Return the (X, Y) coordinate for the center point of the cell that contains the specified text.  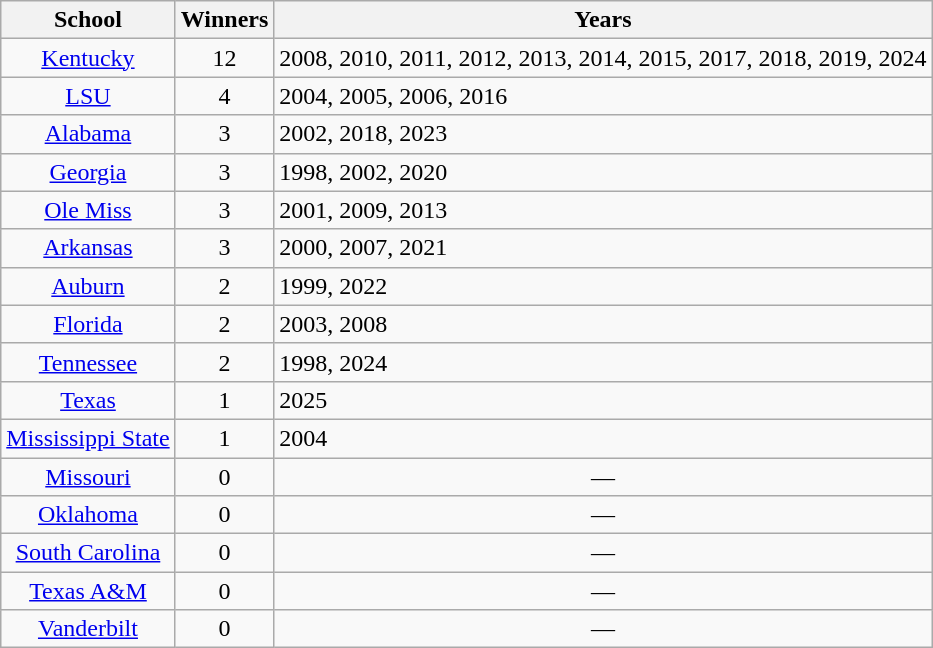
2008, 2010, 2011, 2012, 2013, 2014, 2015, 2017, 2018, 2019, 2024 (603, 58)
Georgia (88, 172)
Tennessee (88, 362)
4 (224, 96)
Arkansas (88, 248)
2004 (603, 438)
1998, 2024 (603, 362)
Winners (224, 20)
2000, 2007, 2021 (603, 248)
School (88, 20)
2001, 2009, 2013 (603, 210)
Oklahoma (88, 515)
2002, 2018, 2023 (603, 134)
Mississippi State (88, 438)
LSU (88, 96)
Auburn (88, 286)
Years (603, 20)
Vanderbilt (88, 629)
South Carolina (88, 553)
1999, 2022 (603, 286)
Texas A&M (88, 591)
Missouri (88, 477)
Kentucky (88, 58)
Florida (88, 324)
1998, 2002, 2020 (603, 172)
Texas (88, 400)
Ole Miss (88, 210)
12 (224, 58)
2004, 2005, 2006, 2016 (603, 96)
Alabama (88, 134)
2003, 2008 (603, 324)
2025 (603, 400)
